Search for the cell housing the specified text and yield its [x, y] center coordinate. 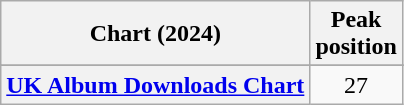
27 [356, 85]
UK Album Downloads Chart [156, 85]
Peak position [356, 34]
Chart (2024) [156, 34]
